Determine the (X, Y) coordinate at the center of the cell enclosing the given text.  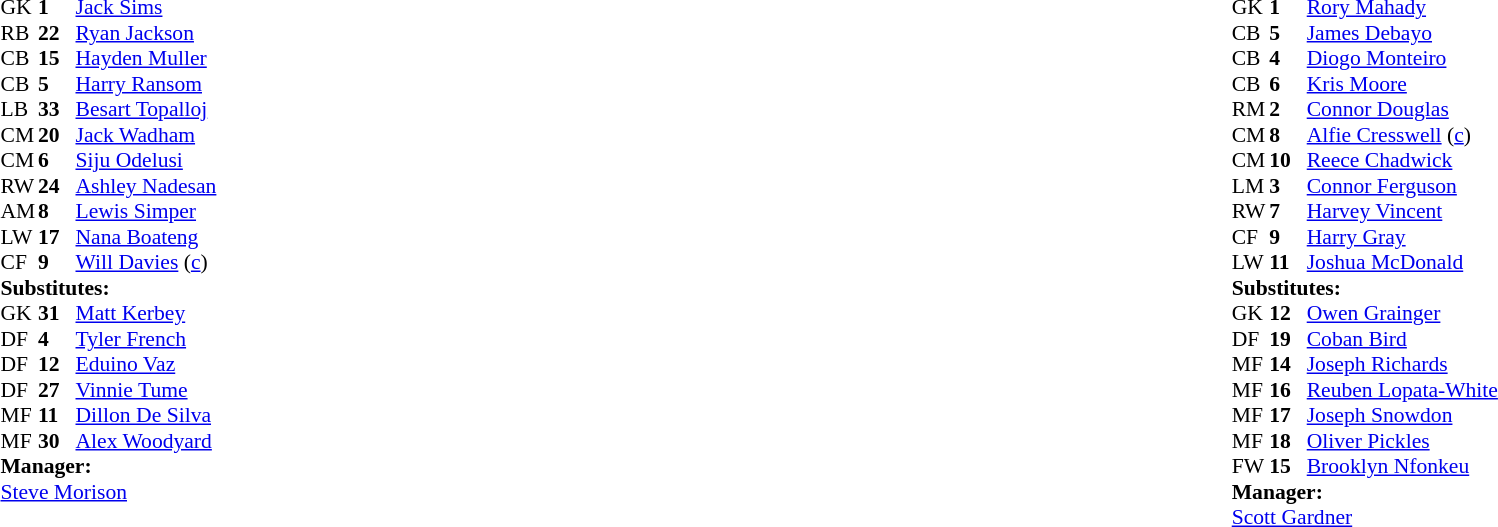
Oliver Pickles (1402, 441)
7 (1288, 211)
27 (57, 390)
Joseph Snowdon (1402, 415)
Lewis Simper (146, 211)
Diogo Monteiro (1402, 59)
24 (57, 186)
31 (57, 313)
James Debayo (1402, 33)
Coban Bird (1402, 339)
LM (1251, 186)
Connor Douglas (1402, 109)
Jack Wadham (146, 135)
Besart Topalloj (146, 109)
10 (1288, 161)
AM (19, 211)
Hayden Muller (146, 59)
Reece Chadwick (1402, 161)
Eduino Vaz (146, 365)
Steve Morison (108, 492)
14 (1288, 365)
Harry Gray (1402, 237)
2 (1288, 109)
Harvey Vincent (1402, 211)
Joshua McDonald (1402, 263)
Kris Moore (1402, 84)
16 (1288, 390)
19 (1288, 339)
Dillon De Silva (146, 415)
3 (1288, 186)
Connor Ferguson (1402, 186)
Matt Kerbey (146, 313)
Alfie Cresswell (c) (1402, 135)
Ryan Jackson (146, 33)
18 (1288, 441)
RM (1251, 109)
Ashley Nadesan (146, 186)
Alex Woodyard (146, 441)
FW (1251, 467)
22 (57, 33)
Harry Ransom (146, 84)
20 (57, 135)
Reuben Lopata-White (1402, 390)
Nana Boateng (146, 237)
30 (57, 441)
Will Davies (c) (146, 263)
Joseph Richards (1402, 365)
LB (19, 109)
Tyler French (146, 339)
RB (19, 33)
Vinnie Tume (146, 390)
Brooklyn Nfonkeu (1402, 467)
Siju Odelusi (146, 161)
Owen Grainger (1402, 313)
33 (57, 109)
